Find where the given text appears and provide that cell's center as [X, Y] coordinate. 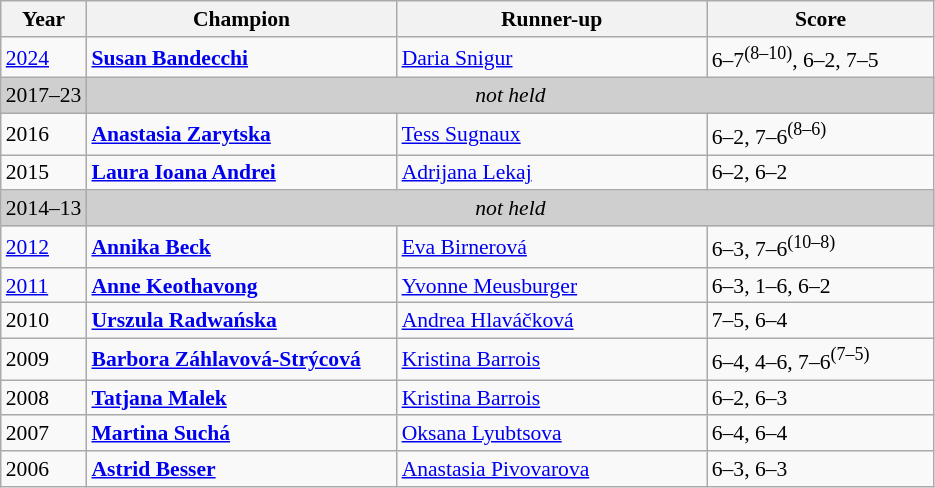
6–2, 7–6(8–6) [821, 134]
2007 [44, 434]
2009 [44, 360]
6–7(8–10), 6–2, 7–5 [821, 58]
Year [44, 19]
Score [821, 19]
2024 [44, 58]
Tess Sugnaux [552, 134]
Susan Bandecchi [241, 58]
Urszula Radwańska [241, 321]
Daria Snigur [552, 58]
2012 [44, 246]
6–4, 6–4 [821, 434]
Oksana Lyubtsova [552, 434]
2017–23 [44, 96]
2008 [44, 398]
6–2, 6–2 [821, 173]
Adrijana Lekaj [552, 173]
2015 [44, 173]
Anastasia Pivovarova [552, 469]
7–5, 6–4 [821, 321]
Yvonne Meusburger [552, 286]
6–3, 1–6, 6–2 [821, 286]
6–3, 7–6(10–8) [821, 246]
Laura Ioana Andrei [241, 173]
6–2, 6–3 [821, 398]
Anne Keothavong [241, 286]
2011 [44, 286]
2016 [44, 134]
2010 [44, 321]
2006 [44, 469]
Anastasia Zarytska [241, 134]
Andrea Hlaváčková [552, 321]
Runner-up [552, 19]
Eva Birnerová [552, 246]
6–3, 6–3 [821, 469]
2014–13 [44, 209]
Barbora Záhlavová-Strýcová [241, 360]
Annika Beck [241, 246]
6–4, 4–6, 7–6(7–5) [821, 360]
Martina Suchá [241, 434]
Champion [241, 19]
Tatjana Malek [241, 398]
Astrid Besser [241, 469]
